Extract the (X, Y) coordinate from the center of the cell holding the provided text.  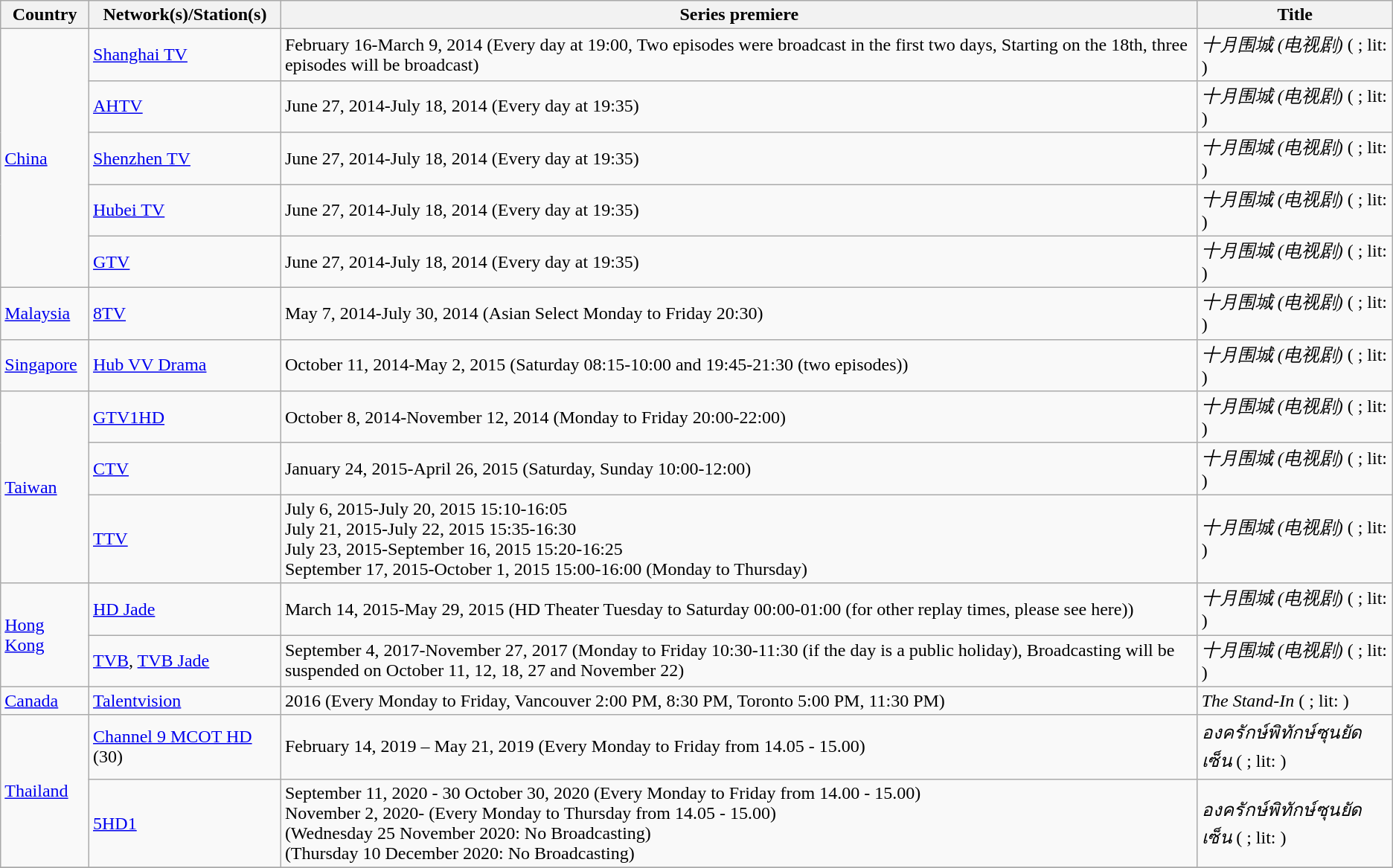
Title (1295, 15)
Malaysia (45, 314)
Channel 9 MCOT HD (30) (185, 747)
Canada (45, 701)
Thailand (45, 791)
Hong Kong (45, 635)
February 14, 2019 – May 21, 2019 (Every Monday to Friday from 14.05 - 15.00) (739, 747)
Country (45, 15)
Hubei TV (185, 210)
Shanghai TV (185, 55)
Network(s)/Station(s) (185, 15)
October 11, 2014-May 2, 2015 (Saturday 08:15-10:00 and 19:45-21:30 (two episodes)) (739, 365)
Taiwan (45, 487)
Shenzhen TV (185, 158)
HD Jade (185, 609)
TVB, TVB Jade (185, 661)
January 24, 2015-April 26, 2015 (Saturday, Sunday 10:00-12:00) (739, 469)
TTV (185, 539)
March 14, 2015-May 29, 2015 (HD Theater Tuesday to Saturday 00:00-01:00 (for other replay times, please see here)) (739, 609)
2016 (Every Monday to Friday, Vancouver 2:00 PM, 8:30 PM, Toronto 5:00 PM, 11:30 PM) (739, 701)
Series premiere (739, 15)
Hub VV Drama (185, 365)
Singapore (45, 365)
Talentvision (185, 701)
8TV (185, 314)
The Stand-In ( ; lit: ) (1295, 701)
October 8, 2014-November 12, 2014 (Monday to Friday 20:00-22:00) (739, 417)
5HD1 (185, 823)
May 7, 2014-July 30, 2014 (Asian Select Monday to Friday 20:30) (739, 314)
AHTV (185, 106)
CTV (185, 469)
GTV (185, 262)
China (45, 158)
GTV1HD (185, 417)
